Extract the (x, y) coordinate from the center of the cell holding the provided text.  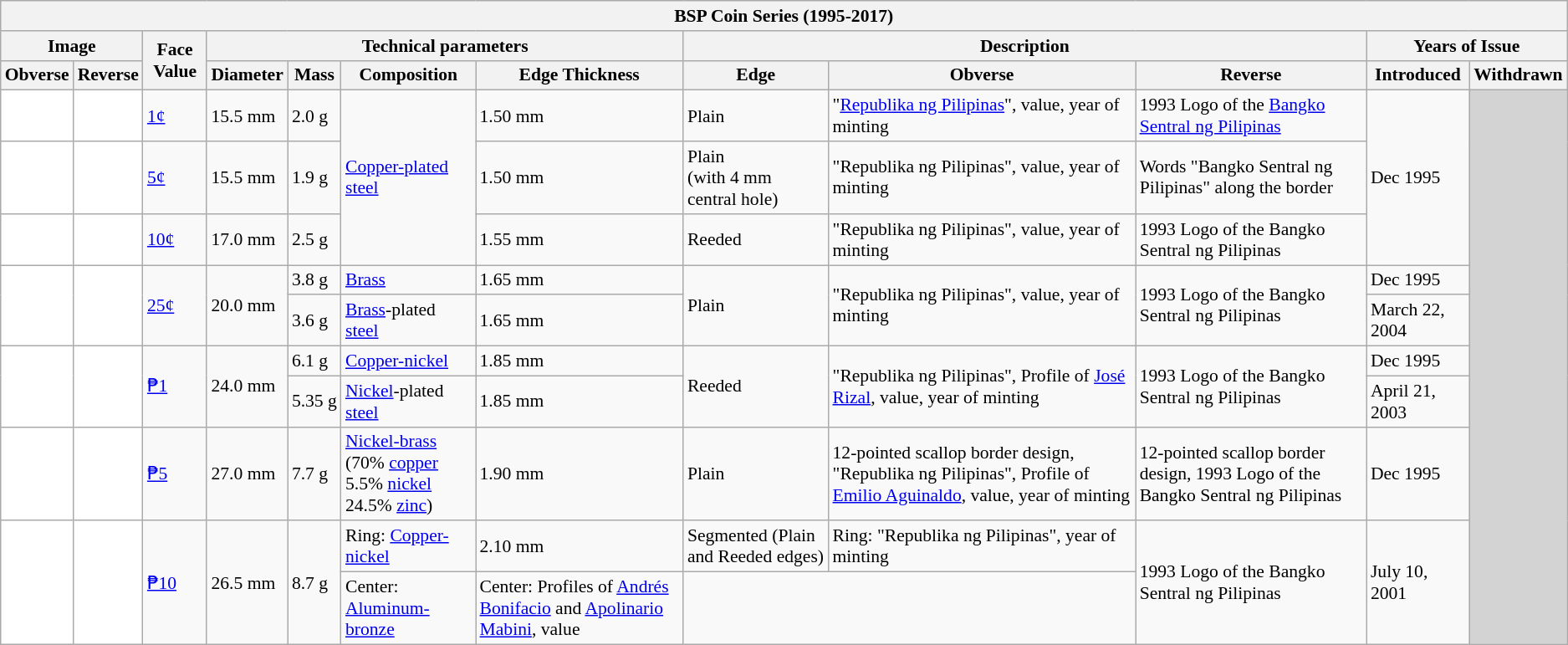
Technical parameters (445, 46)
Diameter (247, 75)
24.0 mm (247, 386)
Description (1025, 46)
"Republika ng Pilipinas", Profile of José Rizal, value, year of minting (982, 386)
Image (72, 46)
3.8 g (314, 280)
₱5 (176, 474)
1.9 g (314, 177)
July 10, 2001 (1418, 583)
10¢ (176, 239)
12-pointed scallop border design, "Republika ng Pilipinas", Profile of Emilio Aguinaldo, value, year of minting (982, 474)
5¢ (176, 177)
₱10 (176, 583)
7.7 g (314, 474)
26.5 mm (247, 583)
2.10 mm (579, 547)
BSP Coin Series (1995-2017) (784, 16)
Withdrawn (1519, 75)
Brass (408, 280)
1.55 mm (579, 239)
2.5 g (314, 239)
1¢ (176, 115)
12-pointed scallop border design, 1993 Logo of the Bangko Sentral ng Pilipinas (1251, 474)
6.1 g (314, 361)
Edge Thickness (579, 75)
Segmented (Plain and Reeded edges) (756, 547)
3.6 g (314, 321)
25¢ (176, 306)
₱1 (176, 386)
Years of Issue (1467, 46)
Face Value (176, 60)
April 21, 2003 (1418, 402)
27.0 mm (247, 474)
Copper-plated steel (408, 177)
20.0 mm (247, 306)
Words "Bangko Sentral ng Pilipinas" along the border (1251, 177)
Nickel-brass (70% copper 5.5% nickel 24.5% zinc) (408, 474)
Ring: Copper-nickel (408, 547)
2.0 g (314, 115)
8.7 g (314, 583)
Composition (408, 75)
Nickel-plated steel (408, 402)
Center: Profiles of Andrés Bonifacio and Apolinario Mabini, value (579, 609)
Plain (with 4 mm central hole) (756, 177)
5.35 g (314, 402)
17.0 mm (247, 239)
Copper-nickel (408, 361)
Edge (756, 75)
March 22, 2004 (1418, 321)
Mass (314, 75)
Brass-plated steel (408, 321)
1.90 mm (579, 474)
Center: Aluminum-bronze (408, 609)
Ring: "Republika ng Pilipinas", year of minting (982, 547)
Introduced (1418, 75)
